Output the [X, Y] coordinate of the center of the cell containing the given text.  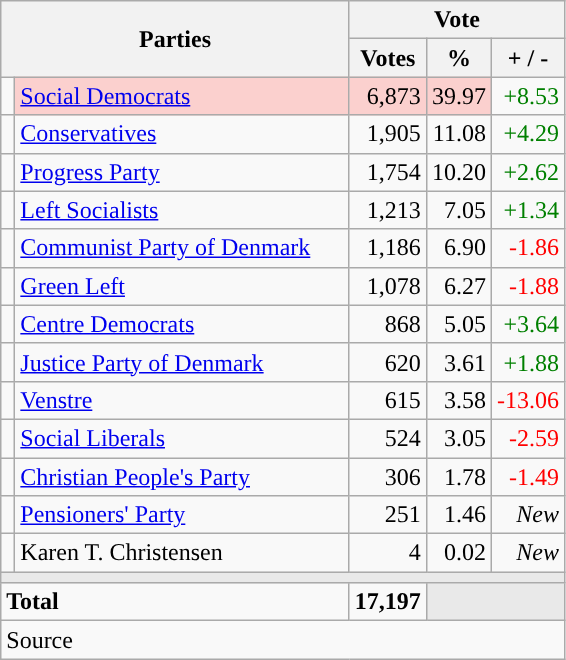
5.05 [458, 324]
11.08 [458, 134]
% [458, 58]
Total [176, 602]
1,213 [388, 210]
1,078 [388, 286]
Social Democrats [182, 96]
3.05 [458, 438]
1.78 [458, 477]
Communist Party of Denmark [182, 248]
Left Socialists [182, 210]
1,754 [388, 172]
-2.59 [528, 438]
Centre Democrats [182, 324]
Venstre [182, 400]
Progress Party [182, 172]
524 [388, 438]
251 [388, 515]
0.02 [458, 553]
17,197 [388, 602]
Source [283, 640]
-1.49 [528, 477]
6,873 [388, 96]
1,905 [388, 134]
1.46 [458, 515]
10.20 [458, 172]
+3.64 [528, 324]
6.27 [458, 286]
Karen T. Christensen [182, 553]
Green Left [182, 286]
868 [388, 324]
Social Liberals [182, 438]
306 [388, 477]
39.97 [458, 96]
+2.62 [528, 172]
Parties [176, 39]
+8.53 [528, 96]
615 [388, 400]
Vote [456, 20]
+1.34 [528, 210]
1,186 [388, 248]
Pensioners' Party [182, 515]
Christian People's Party [182, 477]
3.61 [458, 362]
Votes [388, 58]
+ / - [528, 58]
4 [388, 553]
-1.88 [528, 286]
+4.29 [528, 134]
Justice Party of Denmark [182, 362]
-1.86 [528, 248]
6.90 [458, 248]
620 [388, 362]
+1.88 [528, 362]
7.05 [458, 210]
3.58 [458, 400]
-13.06 [528, 400]
Conservatives [182, 134]
